Return (x, y) of the center of cell containing provided text 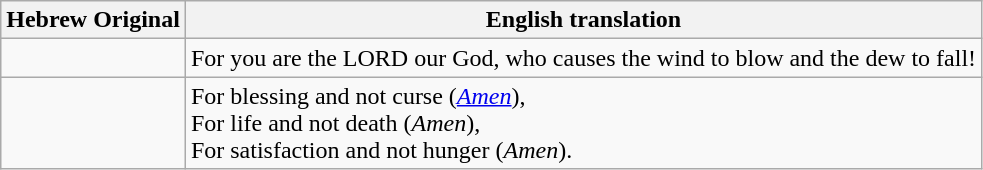
For you are the LORD our God, who causes the wind to blow and the dew to fall! (583, 58)
English translation (583, 20)
Hebrew Original (94, 20)
For blessing and not curse (Amen),For life and not death (Amen),For satisfaction and not hunger (Amen). (583, 123)
